Return [x, y] of the center of cell containing provided text 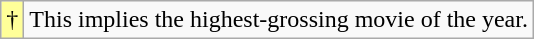
This implies the highest-grossing movie of the year. [279, 20]
† [12, 20]
